Capture the cell that displays the provided text and extract its (x, y) central coordinate. 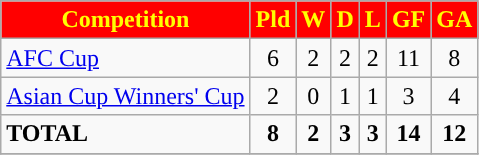
AFC Cup (126, 58)
Competition (126, 20)
0 (314, 96)
11 (408, 58)
D (345, 20)
W (314, 20)
GA (454, 20)
Asian Cup Winners' Cup (126, 96)
4 (454, 96)
6 (273, 58)
GF (408, 20)
L (372, 20)
14 (408, 134)
12 (454, 134)
TOTAL (126, 134)
Pld (273, 20)
